Return the [X, Y] coordinate for the center point of the cell that contains the specified text.  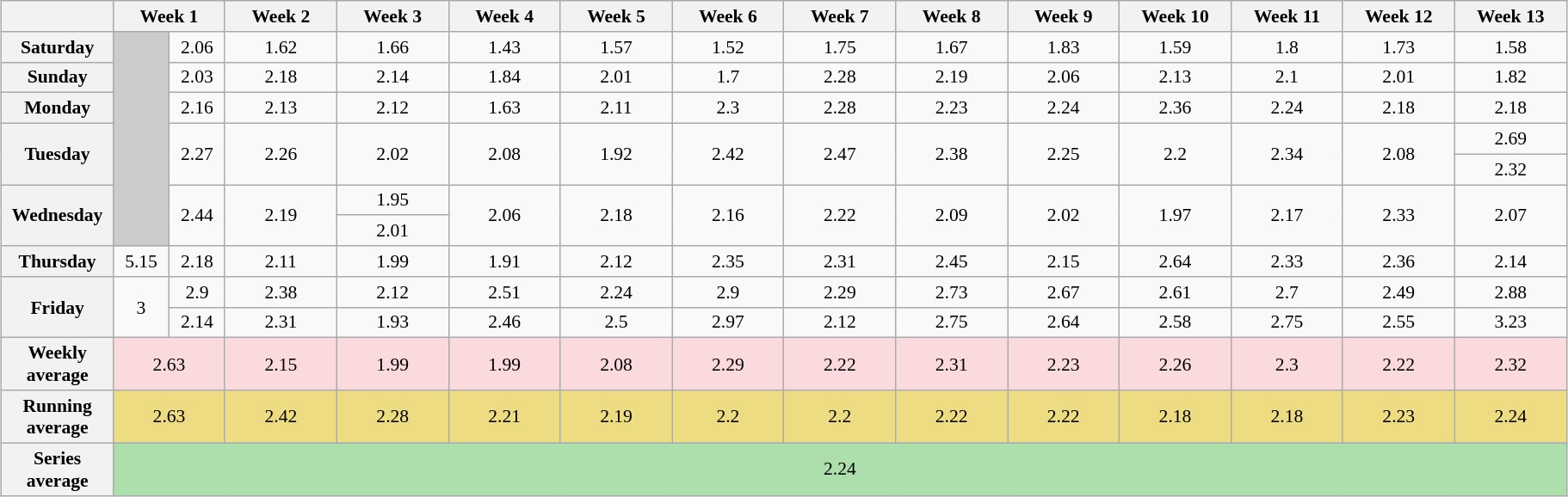
1.57 [616, 47]
Seriesaverage [58, 469]
2.07 [1510, 215]
1.95 [392, 200]
2.35 [728, 261]
Week 1 [170, 16]
2.17 [1287, 215]
1.91 [504, 261]
Week 7 [840, 16]
2.69 [1510, 139]
Week 6 [728, 16]
Tuesday [58, 155]
Sunday [58, 77]
3.23 [1510, 322]
1.7 [728, 77]
2.09 [952, 215]
Week 9 [1064, 16]
1.8 [1287, 47]
Saturday [58, 47]
Monday [58, 108]
Week 13 [1510, 16]
2.88 [1510, 292]
1.93 [392, 322]
2.97 [728, 322]
5.15 [141, 261]
Week 10 [1176, 16]
3 [141, 308]
2.25 [1064, 155]
1.82 [1510, 77]
Week 11 [1287, 16]
1.59 [1176, 47]
1.62 [281, 47]
2.1 [1287, 77]
2.27 [196, 155]
Week 5 [616, 16]
Week 12 [1398, 16]
1.67 [952, 47]
2.73 [952, 292]
2.34 [1287, 155]
1.73 [1398, 47]
2.44 [196, 215]
Friday [58, 308]
1.83 [1064, 47]
2.21 [504, 416]
Week 4 [504, 16]
1.66 [392, 47]
2.55 [1398, 322]
1.84 [504, 77]
Runningaverage [58, 416]
Wednesday [58, 215]
Thursday [58, 261]
2.58 [1176, 322]
2.51 [504, 292]
2.45 [952, 261]
2.49 [1398, 292]
1.58 [1510, 47]
2.03 [196, 77]
1.43 [504, 47]
2.7 [1287, 292]
Week 3 [392, 16]
1.75 [840, 47]
Week 2 [281, 16]
2.47 [840, 155]
1.92 [616, 155]
Week 8 [952, 16]
Weeklyaverage [58, 365]
1.97 [1176, 215]
2.5 [616, 322]
1.63 [504, 108]
2.61 [1176, 292]
2.67 [1064, 292]
2.46 [504, 322]
1.52 [728, 47]
